Extract the [X, Y] coordinate from the center of the cell holding the provided text.  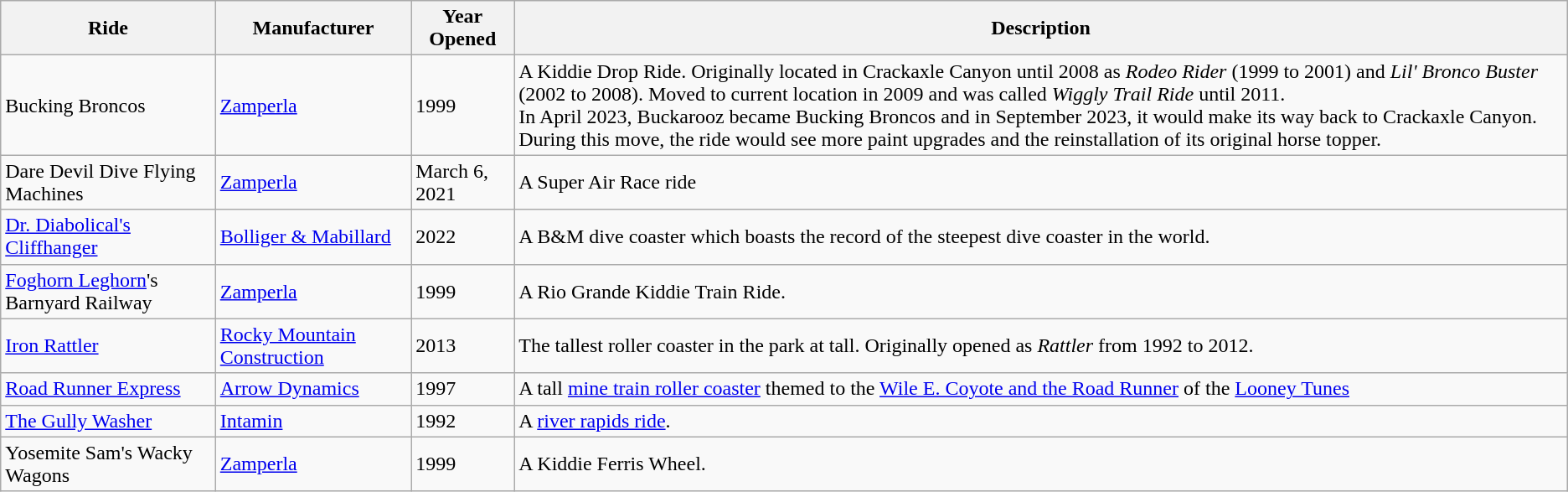
Ride [108, 28]
A river rapids ride. [1040, 421]
Dr. Diabolical's Cliffhanger [108, 236]
Road Runner Express [108, 389]
A tall mine train roller coaster themed to the Wile E. Coyote and the Road Runner of the Looney Tunes [1040, 389]
1997 [462, 389]
Rocky Mountain Construction [313, 345]
A Super Air Race ride [1040, 183]
1992 [462, 421]
A Rio Grande Kiddie Train Ride. [1040, 292]
Bolliger & Mabillard [313, 236]
Description [1040, 28]
Intamin [313, 421]
Bucking Broncos [108, 106]
The tallest roller coaster in the park at tall. Originally opened as Rattler from 1992 to 2012. [1040, 345]
Manufacturer [313, 28]
Yosemite Sam's Wacky Wagons [108, 464]
Arrow Dynamics [313, 389]
A Kiddie Ferris Wheel. [1040, 464]
Dare Devil Dive Flying Machines [108, 183]
2013 [462, 345]
A B&M dive coaster which boasts the record of the steepest dive coaster in the world. [1040, 236]
Year Opened [462, 28]
Foghorn Leghorn's Barnyard Railway [108, 292]
2022 [462, 236]
The Gully Washer [108, 421]
Iron Rattler [108, 345]
March 6, 2021 [462, 183]
